From the cell containing the given text, extract its center point as [x, y] coordinate. 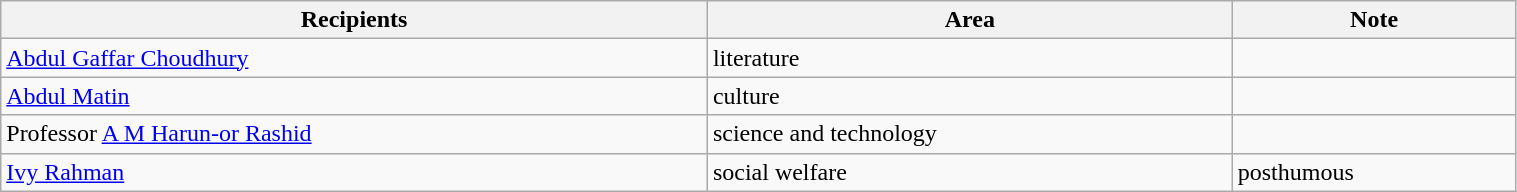
Note [1374, 20]
Ivy Rahman [354, 172]
culture [970, 96]
social welfare [970, 172]
Area [970, 20]
Professor A M Harun-or Rashid [354, 134]
posthumous [1374, 172]
Recipients [354, 20]
literature [970, 58]
Abdul Matin [354, 96]
Abdul Gaffar Choudhury [354, 58]
science and technology [970, 134]
